Scan for the cell matching the given text and deliver its (X, Y) coordinate at center. 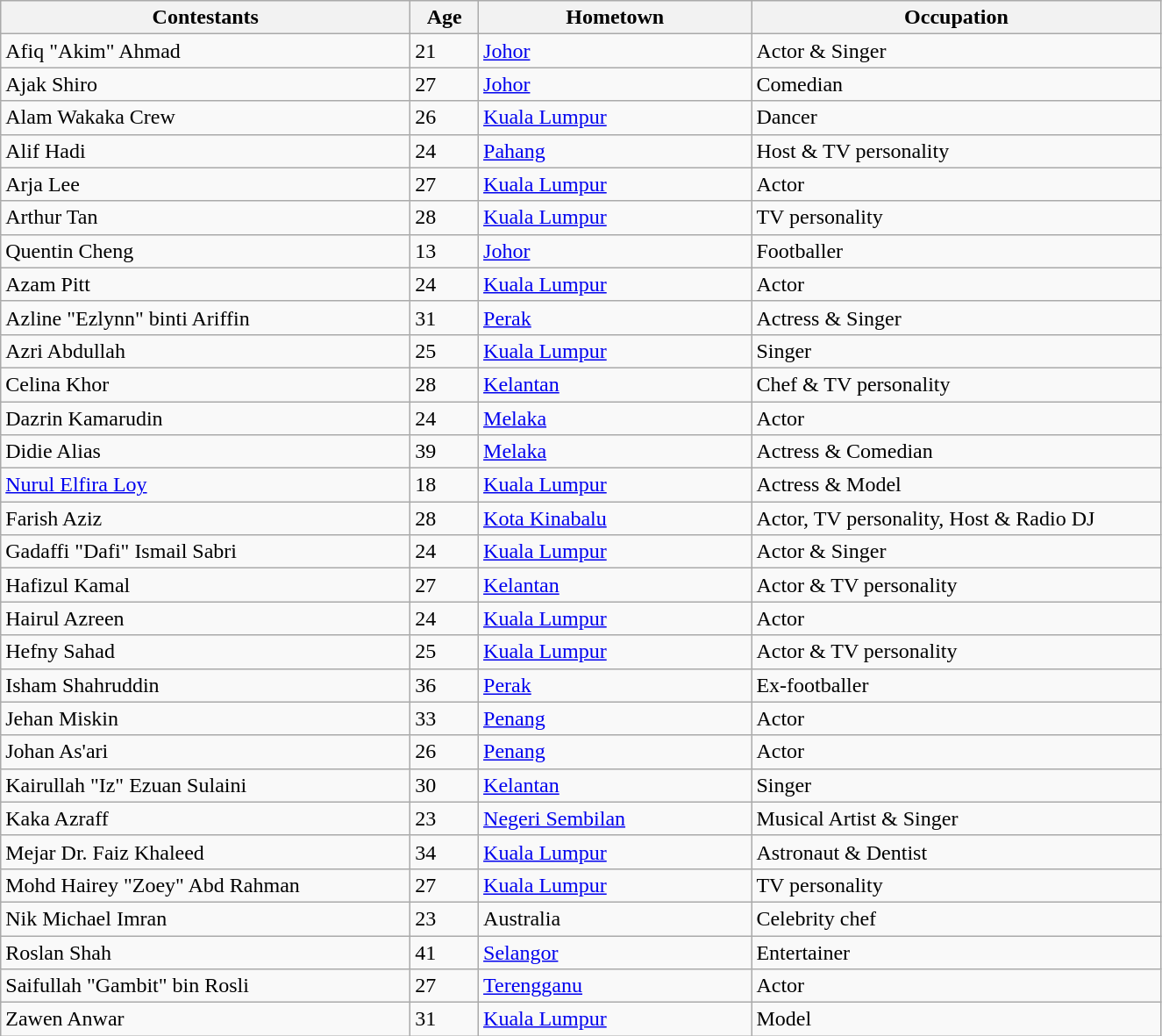
Footballer (956, 251)
Age (445, 18)
33 (445, 718)
Arthur Tan (205, 218)
Isham Shahruddin (205, 685)
Alam Wakaka Crew (205, 118)
Azri Abdullah (205, 351)
Contestants (205, 18)
Astronaut & Dentist (956, 852)
Celebrity chef (956, 918)
Mejar Dr. Faiz Khaleed (205, 852)
Hometown (616, 18)
Saifullah "Gambit" bin Rosli (205, 986)
Nik Michael Imran (205, 918)
21 (445, 51)
Ajak Shiro (205, 84)
34 (445, 852)
18 (445, 485)
Kairullah "Iz" Ezuan Sulaini (205, 785)
Azline "Ezlynn" binti Ariffin (205, 318)
41 (445, 952)
Actress & Singer (956, 318)
Musical Artist & Singer (956, 818)
Afiq "Akim" Ahmad (205, 51)
Australia (616, 918)
36 (445, 685)
Host & TV personality (956, 151)
Hefny Sahad (205, 652)
Actress & Model (956, 485)
Ex-footballer (956, 685)
39 (445, 452)
Actress & Comedian (956, 452)
Actor, TV personality, Host & Radio DJ (956, 518)
Hairul Azreen (205, 618)
Occupation (956, 18)
Chef & TV personality (956, 384)
Didie Alias (205, 452)
Pahang (616, 151)
Roslan Shah (205, 952)
Dazrin Kamarudin (205, 418)
Terengganu (616, 986)
Entertainer (956, 952)
Dancer (956, 118)
Negeri Sembilan (616, 818)
Johan As'ari (205, 752)
Hafizul Kamal (205, 585)
Comedian (956, 84)
Jehan Miskin (205, 718)
Gadaffi "Dafi" Ismail Sabri (205, 552)
Nurul Elfira Loy (205, 485)
Farish Aziz (205, 518)
Mohd Hairey "Zoey" Abd Rahman (205, 885)
Model (956, 1019)
Celina Khor (205, 384)
Azam Pitt (205, 284)
30 (445, 785)
Kaka Azraff (205, 818)
Kota Kinabalu (616, 518)
Selangor (616, 952)
Zawen Anwar (205, 1019)
Quentin Cheng (205, 251)
Alif Hadi (205, 151)
13 (445, 251)
Arja Lee (205, 184)
